Return the (x, y) coordinate for the center point of the cell that contains the specified text.  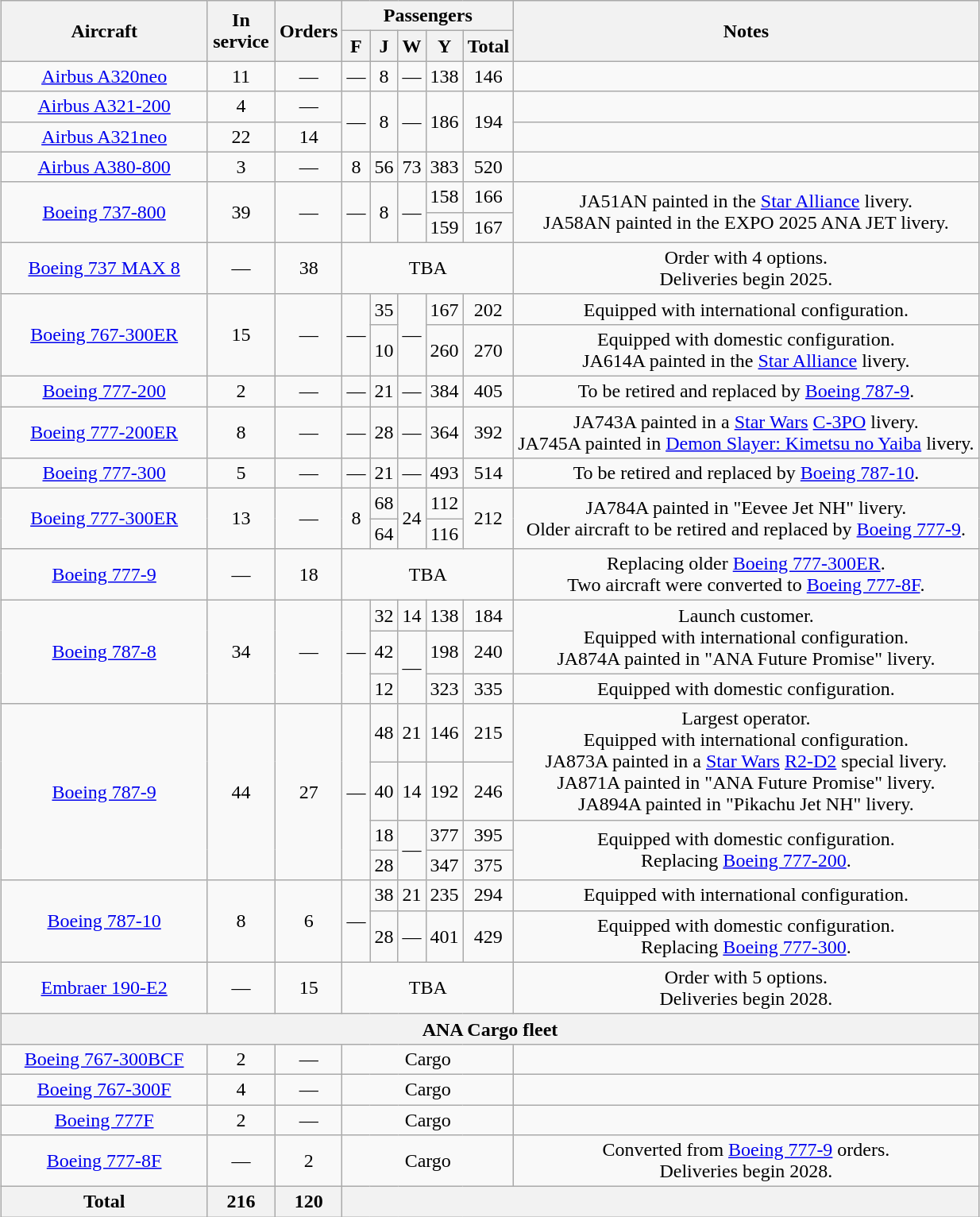
347 (445, 865)
159 (445, 227)
Equipped with domestic configuration.Replacing Boeing 777-200. (747, 850)
Embraer 190-E2 (105, 988)
120 (308, 1202)
198 (445, 652)
Airbus A321neo (105, 137)
35 (384, 309)
6 (308, 921)
192 (445, 791)
270 (488, 350)
215 (488, 732)
246 (488, 791)
F (356, 46)
166 (488, 197)
116 (445, 534)
Orders (308, 31)
Boeing 787-9 (105, 792)
Boeing 777-200ER (105, 432)
Order with 5 options.Deliveries begin 2028. (747, 988)
429 (488, 936)
22 (241, 137)
514 (488, 473)
235 (445, 895)
Boeing 737 MAX 8 (105, 269)
42 (384, 652)
392 (488, 432)
3 (241, 167)
68 (384, 504)
Boeing 777-9 (105, 575)
Airbus A321-200 (105, 106)
10 (384, 350)
294 (488, 895)
32 (384, 616)
To be retired and replaced by Boeing 787-9. (747, 391)
12 (384, 689)
Boeing 777-8F (105, 1161)
34 (241, 652)
Launch customer.Equipped with international configuration.JA874A painted in "ANA Future Promise" livery. (747, 637)
395 (488, 835)
Equipped with domestic configuration. (747, 689)
44 (241, 792)
JA743A painted in a Star Wars C-3PO livery.JA745A painted in Demon Slayer: Kimetsu no Yaiba livery. (747, 432)
Boeing 777F (105, 1119)
Airbus A380-800 (105, 167)
27 (308, 792)
Y (445, 46)
158 (445, 197)
11 (241, 76)
186 (445, 122)
73 (411, 167)
Order with 4 options.Deliveries begin 2025. (747, 269)
39 (241, 212)
260 (445, 350)
194 (488, 122)
5 (241, 473)
In service (241, 31)
64 (384, 534)
335 (488, 689)
240 (488, 652)
48 (384, 732)
13 (241, 519)
112 (445, 504)
384 (445, 391)
Boeing 737-800 (105, 212)
Boeing 767-300F (105, 1089)
Boeing 767-300BCF (105, 1059)
JA51AN painted in the Star Alliance livery.JA58AN painted in the EXPO 2025 ANA JET livery. (747, 212)
Boeing 787-8 (105, 652)
401 (445, 936)
202 (488, 309)
W (411, 46)
212 (488, 519)
Replacing older Boeing 777-300ER.Two aircraft were converted to Boeing 777-8F. (747, 575)
Airbus A320neo (105, 76)
Passengers (428, 16)
ANA Cargo fleet (490, 1029)
Equipped with domestic configuration.Replacing Boeing 777-300. (747, 936)
24 (411, 519)
Converted from Boeing 777-9 orders.Deliveries begin 2028. (747, 1161)
383 (445, 167)
405 (488, 391)
Equipped with domestic configuration.JA614A painted in the Star Alliance livery. (747, 350)
J (384, 46)
377 (445, 835)
Boeing 777-300ER (105, 519)
375 (488, 865)
323 (445, 689)
Boeing 777-200 (105, 391)
184 (488, 616)
56 (384, 167)
Boeing 787-10 (105, 921)
520 (488, 167)
216 (241, 1202)
JA784A painted in "Eevee Jet NH" livery.Older aircraft to be retired and replaced by Boeing 777-9. (747, 519)
364 (445, 432)
493 (445, 473)
Notes (747, 31)
To be retired and replaced by Boeing 787-10. (747, 473)
40 (384, 791)
Boeing 767-300ER (105, 335)
Aircraft (105, 31)
Boeing 777-300 (105, 473)
